Provide the [x, y] coordinate of the cell's center where the given text is located.  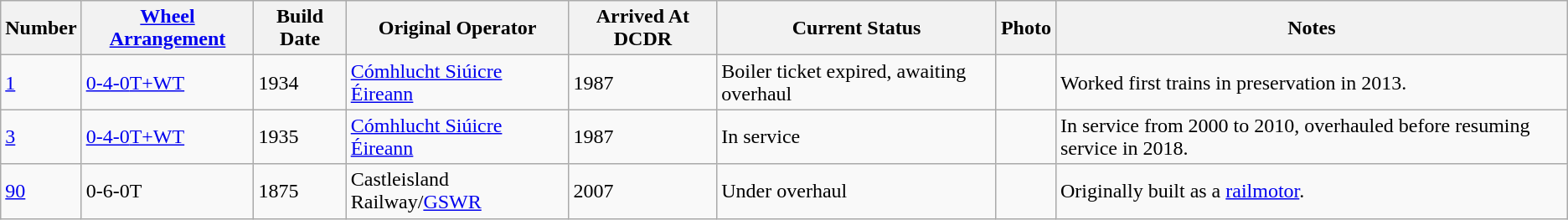
1875 [300, 191]
Notes [1312, 28]
Boiler ticket expired, awaiting overhaul [857, 82]
In service from 2000 to 2010, overhauled before resuming service in 2018. [1312, 137]
1935 [300, 137]
Wheel Arrangement [168, 28]
0-6-0T [168, 191]
3 [41, 137]
In service [857, 137]
Originally built as a railmotor. [1312, 191]
Worked first trains in preservation in 2013. [1312, 82]
Castleisland Railway/GSWR [457, 191]
Number [41, 28]
Build Date [300, 28]
Arrived At DCDR [643, 28]
1934 [300, 82]
Photo [1025, 28]
1 [41, 82]
Current Status [857, 28]
2007 [643, 191]
90 [41, 191]
Under overhaul [857, 191]
Original Operator [457, 28]
